Return [X, Y] of the center of cell containing provided text 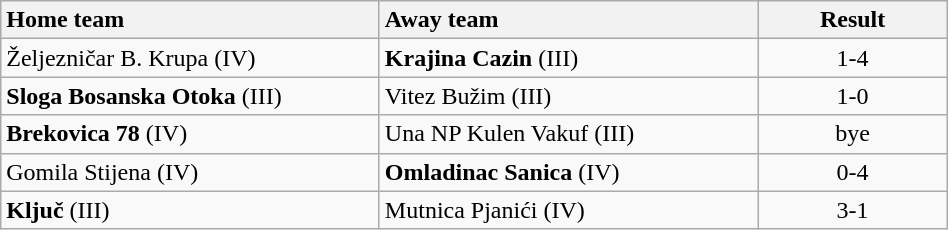
Vitez Bužim (III) [568, 96]
Result [852, 20]
Gomila Stijena (IV) [190, 172]
Away team [568, 20]
Home team [190, 20]
Una NP Kulen Vakuf (III) [568, 134]
Mutnica Pjanići (IV) [568, 210]
Sloga Bosanska Otoka (III) [190, 96]
Željezničar B. Krupa (IV) [190, 58]
3-1 [852, 210]
0-4 [852, 172]
bye [852, 134]
Ključ (III) [190, 210]
1-4 [852, 58]
Brekovica 78 (IV) [190, 134]
Omladinac Sanica (IV) [568, 172]
Krajina Cazin (III) [568, 58]
1-0 [852, 96]
